Provide the (X, Y) coordinate of the cell's center where the given text is located.  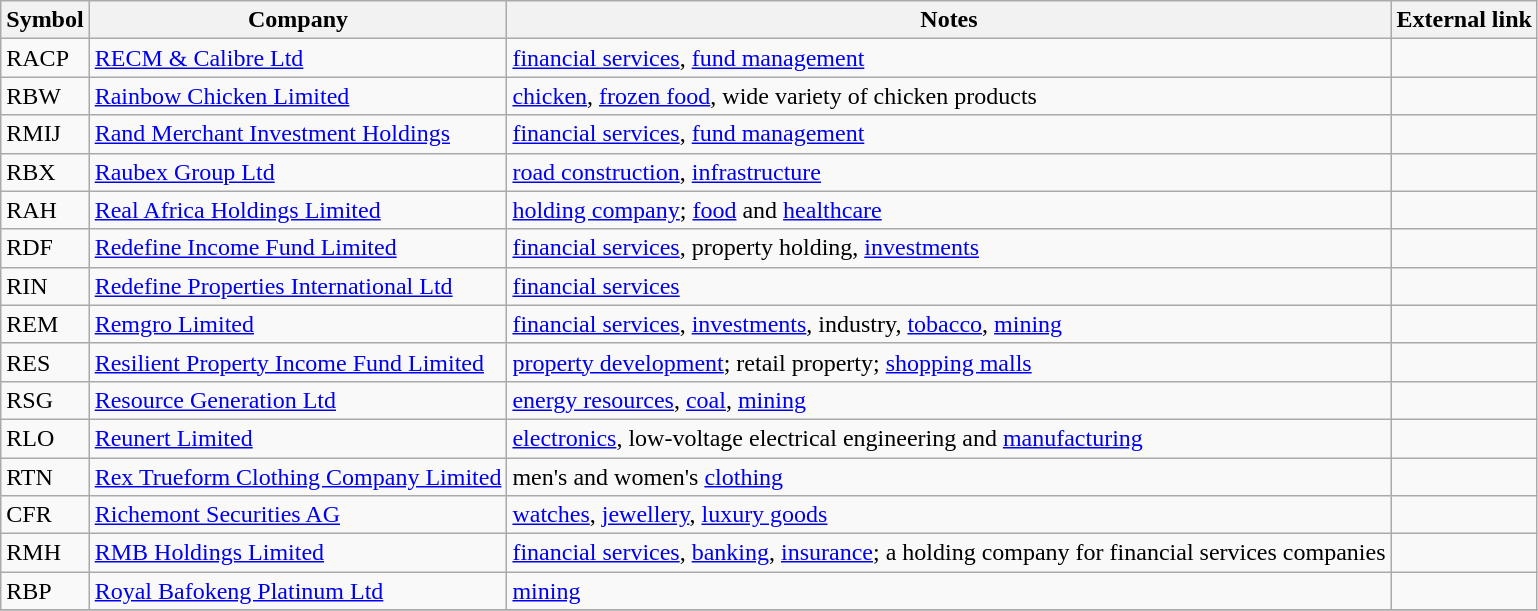
RSG (45, 400)
financial services, property holding, investments (949, 248)
watches, jewellery, luxury goods (949, 515)
RMIJ (45, 134)
Real Africa Holdings Limited (298, 210)
RBW (45, 96)
holding company; food and healthcare (949, 210)
men's and women's clothing (949, 477)
financial services, investments, industry, tobacco, mining (949, 324)
CFR (45, 515)
RIN (45, 286)
Resource Generation Ltd (298, 400)
Redefine Properties International Ltd (298, 286)
road construction, infrastructure (949, 172)
Rex Trueform Clothing Company Limited (298, 477)
Company (298, 20)
Redefine Income Fund Limited (298, 248)
RLO (45, 438)
RACP (45, 58)
Richemont Securities AG (298, 515)
RECM & Calibre Ltd (298, 58)
Reunert Limited (298, 438)
RMB Holdings Limited (298, 553)
property development; retail property; shopping malls (949, 362)
chicken, frozen food, wide variety of chicken products (949, 96)
RAH (45, 210)
Resilient Property Income Fund Limited (298, 362)
RBP (45, 591)
Raubex Group Ltd (298, 172)
REM (45, 324)
energy resources, coal, mining (949, 400)
Remgro Limited (298, 324)
RDF (45, 248)
financial services, banking, insurance; a holding company for financial services companies (949, 553)
financial services (949, 286)
Rainbow Chicken Limited (298, 96)
External link (1464, 20)
RMH (45, 553)
RES (45, 362)
RBX (45, 172)
Symbol (45, 20)
Notes (949, 20)
electronics, low-voltage electrical engineering and manufacturing (949, 438)
mining (949, 591)
Rand Merchant Investment Holdings (298, 134)
Royal Bafokeng Platinum Ltd (298, 591)
RTN (45, 477)
